Extract the [x, y] coordinate from the center of the cell holding the provided text.  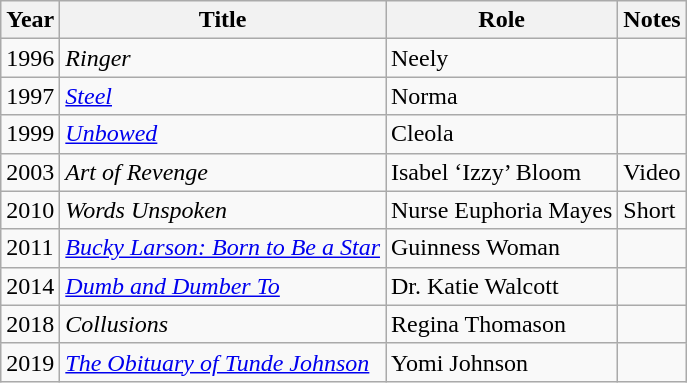
2003 [30, 172]
1999 [30, 134]
Dr. Katie Walcott [502, 286]
1996 [30, 58]
Guinness Woman [502, 248]
Notes [652, 20]
Dumb and Dumber To [223, 286]
Yomi Johnson [502, 362]
Year [30, 20]
Short [652, 210]
Norma [502, 96]
Steel [223, 96]
Regina Thomason [502, 324]
2019 [30, 362]
2010 [30, 210]
Nurse Euphoria Mayes [502, 210]
Title [223, 20]
2018 [30, 324]
1997 [30, 96]
Words Unspoken [223, 210]
Unbowed [223, 134]
Neely [502, 58]
Art of Revenge [223, 172]
Collusions [223, 324]
Bucky Larson: Born to Be a Star [223, 248]
Ringer [223, 58]
The Obituary of Tunde Johnson [223, 362]
Isabel ‘Izzy’ Bloom [502, 172]
2011 [30, 248]
Role [502, 20]
Video [652, 172]
Cleola [502, 134]
2014 [30, 286]
